Provide the (X, Y) coordinate of the cell's center where the given text is located.  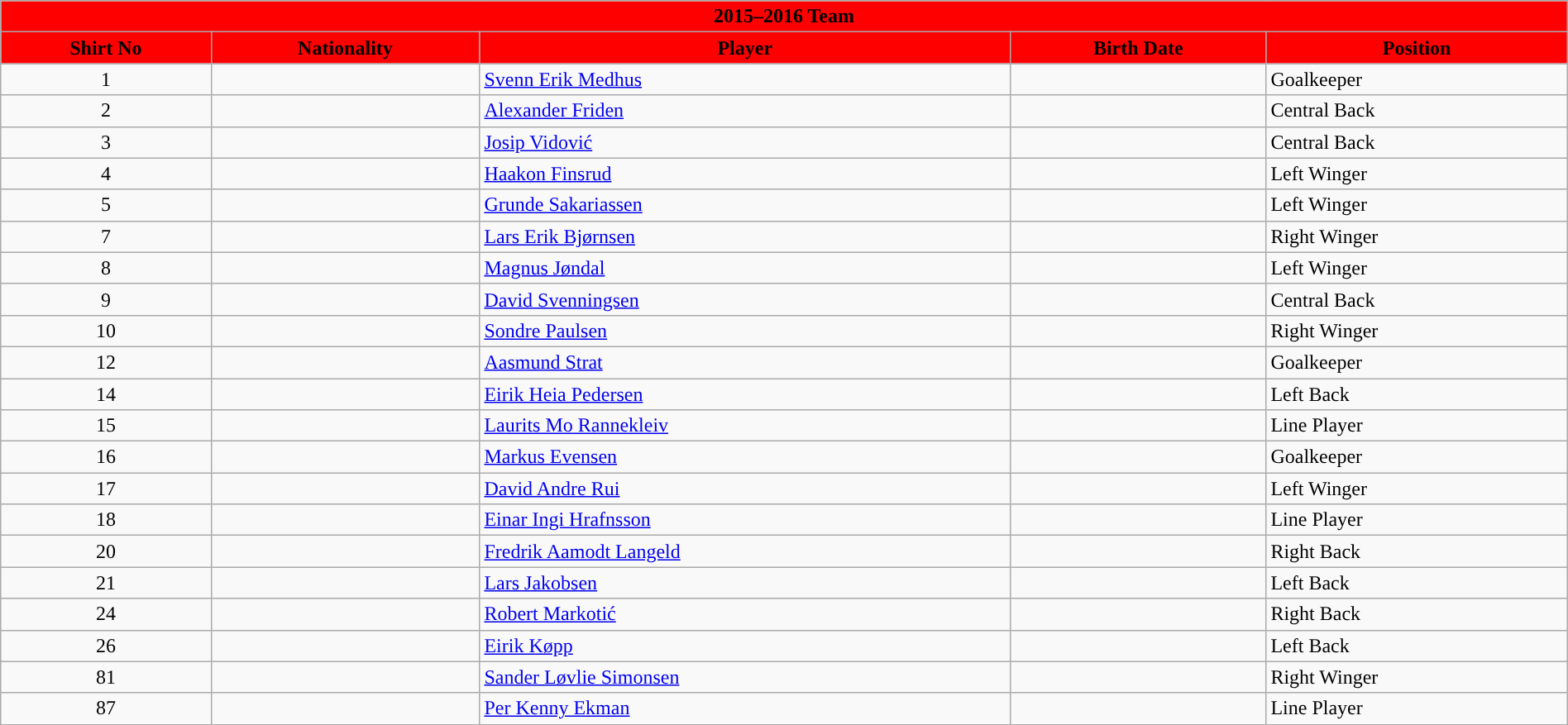
Magnus Jøndal (745, 268)
17 (106, 489)
4 (106, 174)
20 (106, 551)
12 (106, 362)
Alexander Friden (745, 111)
Sander Løvlie Simonsen (745, 677)
18 (106, 520)
7 (106, 236)
2 (106, 111)
Birth Date (1138, 48)
Per Kenny Ekman (745, 708)
26 (106, 646)
3 (106, 142)
Sondre Paulsen (745, 331)
Grunde Sakariassen (745, 205)
14 (106, 394)
87 (106, 708)
Svenn Erik Medhus (745, 79)
Shirt No (106, 48)
Josip Vidović (745, 142)
21 (106, 583)
1 (106, 79)
8 (106, 268)
Einar Ingi Hrafnsson (745, 520)
Lars Jakobsen (745, 583)
Markus Evensen (745, 457)
Position (1417, 48)
5 (106, 205)
16 (106, 457)
Player (745, 48)
Eirik Køpp (745, 646)
15 (106, 426)
Lars Erik Bjørnsen (745, 236)
Eirik Heia Pedersen (745, 394)
9 (106, 299)
Nationality (346, 48)
Fredrik Aamodt Langeld (745, 551)
81 (106, 677)
David Svenningsen (745, 299)
Aasmund Strat (745, 362)
2015–2016 Team (784, 17)
David Andre Rui (745, 489)
24 (106, 614)
Robert Markotić (745, 614)
Haakon Finsrud (745, 174)
10 (106, 331)
Laurits Mo Rannekleiv (745, 426)
